Locate the cell with the specified text and output its [x, y] center coordinate. 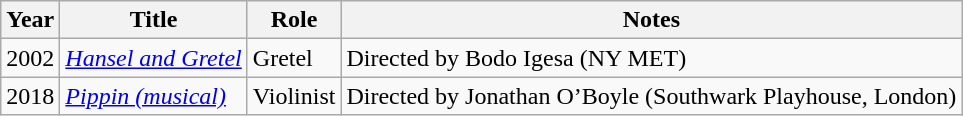
Year [30, 20]
Violinist [294, 96]
2018 [30, 96]
Gretel [294, 58]
Title [154, 20]
Notes [652, 20]
Directed by Bodo Igesa (NY MET) [652, 58]
2002 [30, 58]
Directed by Jonathan O’Boyle (Southwark Playhouse, London) [652, 96]
Pippin (musical) [154, 96]
Role [294, 20]
Hansel and Gretel [154, 58]
